Provide the (x, y) coordinate of the cell's center where the given text is located.  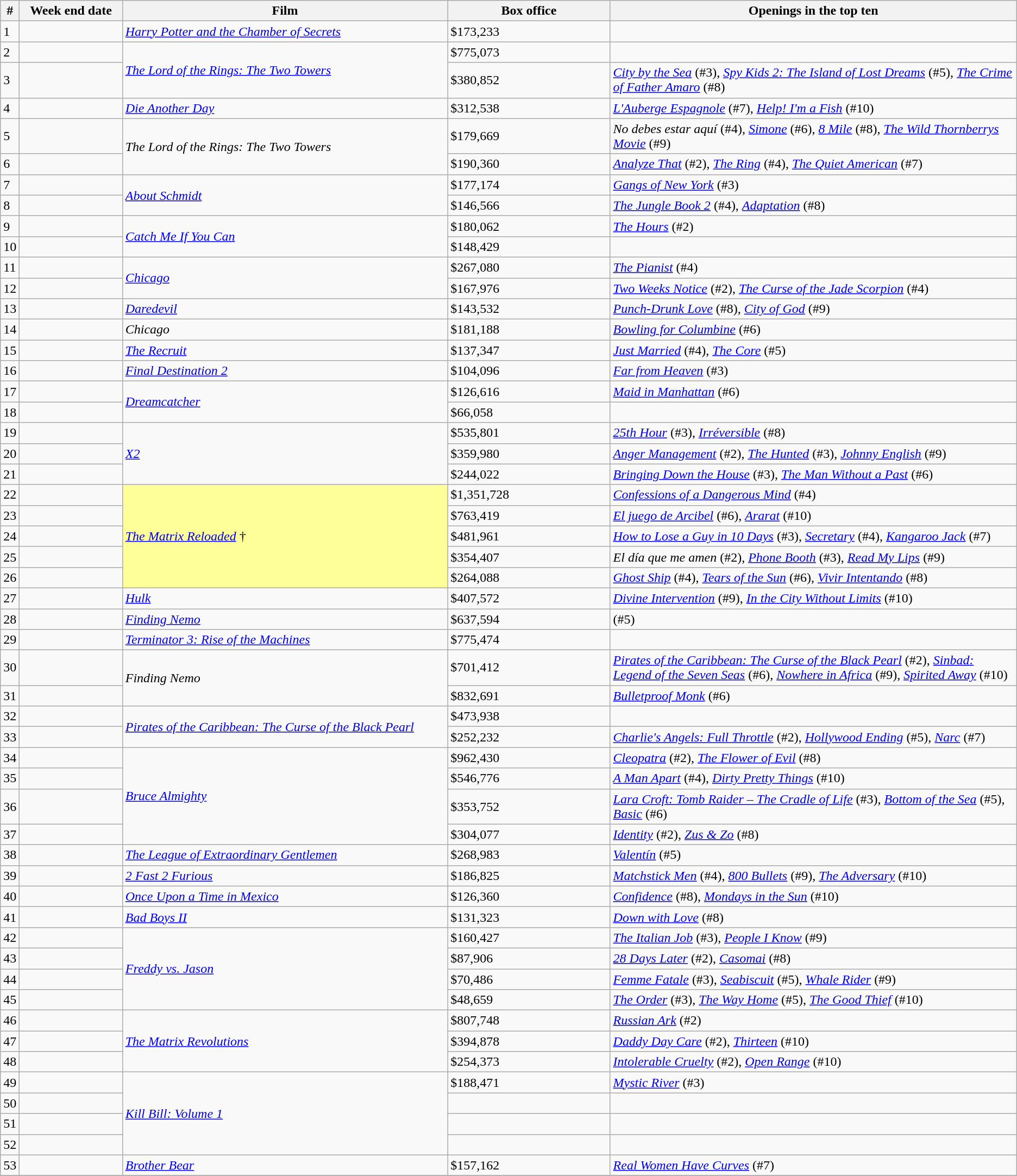
$380,852 (529, 80)
El día que me amen (#2), Phone Booth (#3), Read My Lips (#9) (813, 557)
19 (10, 433)
38 (10, 855)
35 (10, 778)
The Jungle Book 2 (#4), Adaptation (#8) (813, 205)
Femme Fatale (#3), Seabiscuit (#5), Whale Rider (#9) (813, 979)
$186,825 (529, 876)
9 (10, 226)
39 (10, 876)
$48,659 (529, 1000)
Lara Croft: Tomb Raider – The Cradle of Life (#3), Bottom of the Sea (#5), Basic (#6) (813, 806)
44 (10, 979)
Die Another Day (285, 108)
$190,360 (529, 164)
$473,938 (529, 716)
$180,062 (529, 226)
41 (10, 917)
El juego de Arcibel (#6), Ararat (#10) (813, 515)
$304,077 (529, 834)
$354,407 (529, 557)
$143,532 (529, 309)
Russian Ark (#2) (813, 1021)
$268,983 (529, 855)
Daredevil (285, 309)
Bad Boys II (285, 917)
$353,752 (529, 806)
Ghost Ship (#4), Tears of the Sun (#6), Vivir Intentando (#8) (813, 577)
$104,096 (529, 371)
Maid in Manhattan (#6) (813, 392)
$535,801 (529, 433)
Valentín (#5) (813, 855)
$66,058 (529, 412)
The League of Extraordinary Gentlemen (285, 855)
42 (10, 938)
$173,233 (529, 32)
Pirates of the Caribbean: The Curse of the Black Pearl (#2), Sinbad: Legend of the Seven Seas (#6), Nowhere in Africa (#9), Spirited Away (#10) (813, 668)
47 (10, 1041)
$254,373 (529, 1062)
Once Upon a Time in Mexico (285, 896)
50 (10, 1103)
Anger Management (#2), The Hunted (#3), Johnny English (#9) (813, 454)
17 (10, 392)
Analyze That (#2), The Ring (#4), The Quiet American (#7) (813, 164)
27 (10, 598)
52 (10, 1144)
Punch-Drunk Love (#8), City of God (#9) (813, 309)
Mystic River (#3) (813, 1083)
How to Lose a Guy in 10 Days (#3), Secretary (#4), Kangaroo Jack (#7) (813, 536)
Two Weeks Notice (#2), The Curse of the Jade Scorpion (#4) (813, 288)
$962,430 (529, 758)
20 (10, 454)
37 (10, 834)
Terminator 3: Rise of the Machines (285, 640)
14 (10, 330)
4 (10, 108)
16 (10, 371)
22 (10, 495)
$181,188 (529, 330)
$701,412 (529, 668)
11 (10, 267)
48 (10, 1062)
$481,961 (529, 536)
24 (10, 536)
28 (10, 619)
1 (10, 32)
No debes estar aquí (#4), Simone (#6), 8 Mile (#8), The Wild Thornberrys Movie (#9) (813, 136)
$126,616 (529, 392)
Confessions of a Dangerous Mind (#4) (813, 495)
$167,976 (529, 288)
36 (10, 806)
Harry Potter and the Chamber of Secrets (285, 32)
Charlie's Angels: Full Throttle (#2), Hollywood Ending (#5), Narc (#7) (813, 737)
Openings in the top ten (813, 11)
2 Fast 2 Furious (285, 876)
About Schmidt (285, 195)
33 (10, 737)
City by the Sea (#3), Spy Kids 2: The Island of Lost Dreams (#5), The Crime of Father Amaro (#8) (813, 80)
23 (10, 515)
Pirates of the Caribbean: The Curse of the Black Pearl (285, 727)
$146,566 (529, 205)
A Man Apart (#4), Dirty Pretty Things (#10) (813, 778)
30 (10, 668)
31 (10, 696)
$312,538 (529, 108)
2 (10, 52)
$775,474 (529, 640)
46 (10, 1021)
Brother Bear (285, 1165)
$177,174 (529, 185)
Just Married (#4), The Core (#5) (813, 350)
Far from Heaven (#3) (813, 371)
32 (10, 716)
$157,162 (529, 1165)
10 (10, 247)
$832,691 (529, 696)
The Matrix Revolutions (285, 1041)
The Hours (#2) (813, 226)
43 (10, 958)
6 (10, 164)
The Matrix Reloaded † (285, 536)
Hulk (285, 598)
Cleopatra (#2), The Flower of Evil (#8) (813, 758)
The Order (#3), The Way Home (#5), The Good Thief (#10) (813, 1000)
$188,471 (529, 1083)
$775,073 (529, 52)
Freddy vs. Jason (285, 969)
$87,906 (529, 958)
29 (10, 640)
The Italian Job (#3), People I Know (#9) (813, 938)
$252,232 (529, 737)
Divine Intervention (#9), In the City Without Limits (#10) (813, 598)
Confidence (#8), Mondays in the Sun (#10) (813, 896)
$148,429 (529, 247)
$244,022 (529, 474)
49 (10, 1083)
$126,360 (529, 896)
28 Days Later (#2), Casomai (#8) (813, 958)
Dreamcatcher (285, 402)
L'Auberge Espagnole (#7), Help! I'm a Fish (#10) (813, 108)
Catch Me If You Can (285, 236)
Daddy Day Care (#2), Thirteen (#10) (813, 1041)
15 (10, 350)
18 (10, 412)
7 (10, 185)
3 (10, 80)
Matchstick Men (#4), 800 Bullets (#9), The Adversary (#10) (813, 876)
53 (10, 1165)
Bowling for Columbine (#6) (813, 330)
$763,419 (529, 515)
Bruce Almighty (285, 796)
34 (10, 758)
$267,080 (529, 267)
The Recruit (285, 350)
$70,486 (529, 979)
$160,427 (529, 938)
Down with Love (#8) (813, 917)
26 (10, 577)
40 (10, 896)
$394,878 (529, 1041)
Identity (#2), Zus & Zo (#8) (813, 834)
5 (10, 136)
12 (10, 288)
Kill Bill: Volume 1 (285, 1114)
$637,594 (529, 619)
(#5) (813, 619)
$179,669 (529, 136)
X2 (285, 454)
$264,088 (529, 577)
Gangs of New York (#3) (813, 185)
13 (10, 309)
Box office (529, 11)
$359,980 (529, 454)
Final Destination 2 (285, 371)
$137,347 (529, 350)
25th Hour (#3), Irréversible (#8) (813, 433)
$407,572 (529, 598)
8 (10, 205)
Intolerable Cruelty (#2), Open Range (#10) (813, 1062)
Bulletproof Monk (#6) (813, 696)
Real Women Have Curves (#7) (813, 1165)
$807,748 (529, 1021)
25 (10, 557)
Bringing Down the House (#3), The Man Without a Past (#6) (813, 474)
$131,323 (529, 917)
51 (10, 1124)
45 (10, 1000)
$546,776 (529, 778)
Week end date (71, 11)
The Pianist (#4) (813, 267)
$1,351,728 (529, 495)
# (10, 11)
Film (285, 11)
21 (10, 474)
